Extract the [X, Y] coordinate from the center of the cell holding the provided text.  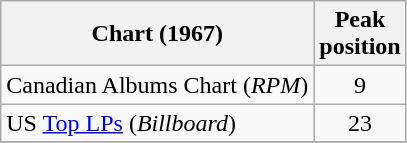
US Top LPs (Billboard) [158, 123]
Peakposition [360, 34]
Canadian Albums Chart (RPM) [158, 85]
23 [360, 123]
9 [360, 85]
Chart (1967) [158, 34]
